Locate the cell with the specified text and output its [X, Y] center coordinate. 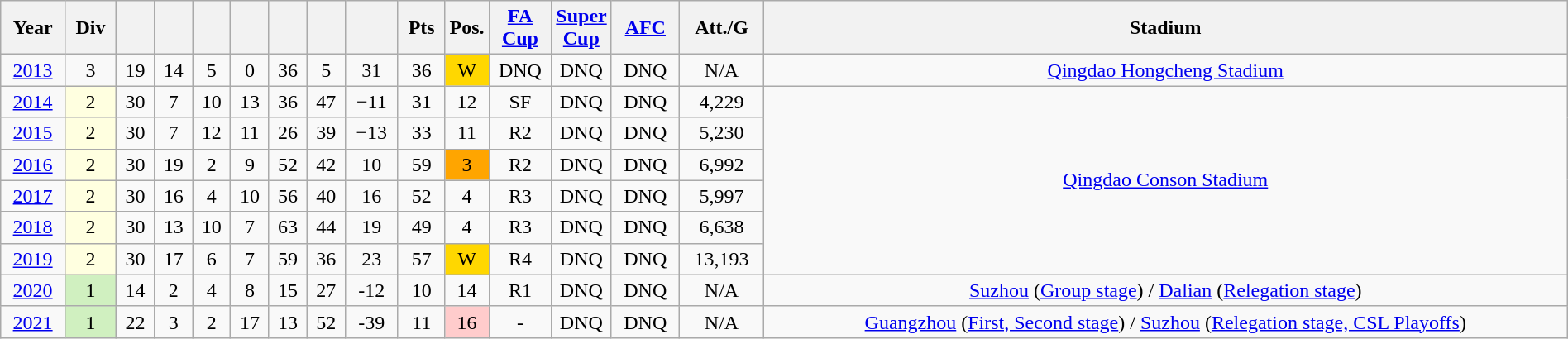
33 [422, 133]
-12 [371, 290]
40 [326, 196]
27 [326, 290]
6,638 [721, 227]
5,230 [721, 133]
15 [288, 290]
9 [250, 165]
−11 [371, 102]
0 [250, 70]
5,997 [721, 196]
Suzhou (Group stage) / Dalian (Relegation stage) [1165, 290]
R1 [520, 290]
26 [288, 133]
2021 [33, 322]
Pts [422, 28]
57 [422, 259]
Att./G [721, 28]
- [520, 322]
8 [250, 290]
Super Cup [581, 28]
2013 [33, 70]
44 [326, 227]
Guangzhou (First, Second stage) / Suzhou (Relegation stage, CSL Playoffs) [1165, 322]
Year [33, 28]
23 [371, 259]
SF [520, 102]
Div [90, 28]
2016 [33, 165]
Pos. [466, 28]
AFC [645, 28]
Qingdao Conson Stadium [1165, 180]
Stadium [1165, 28]
2018 [33, 227]
63 [288, 227]
6,992 [721, 165]
FA Cup [520, 28]
2014 [33, 102]
22 [135, 322]
6 [212, 259]
Qingdao Hongcheng Stadium [1165, 70]
R4 [520, 259]
-39 [371, 322]
−13 [371, 133]
2015 [33, 133]
39 [326, 133]
56 [288, 196]
4,229 [721, 102]
42 [326, 165]
47 [326, 102]
2020 [33, 290]
2017 [33, 196]
13,193 [721, 259]
2019 [33, 259]
49 [422, 227]
